Scan for the cell matching the given text and deliver its [X, Y] coordinate at center. 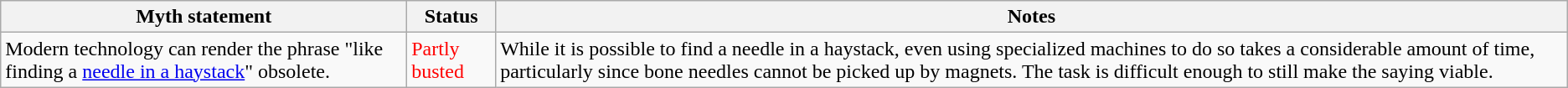
Notes [1032, 17]
Partly busted [451, 60]
Modern technology can render the phrase "like finding a needle in a haystack" obsolete. [204, 60]
Status [451, 17]
Myth statement [204, 17]
